Return the (x, y) coordinate for the center point of the cell that contains the specified text.  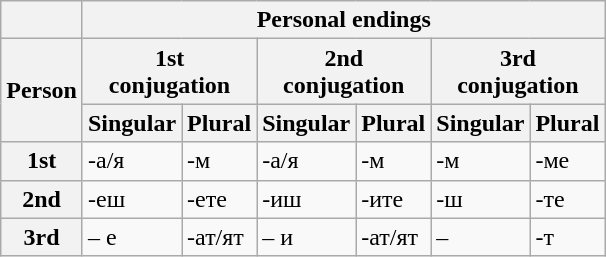
-ите (394, 199)
2nd (42, 199)
-т (568, 237)
2ndconjugation (344, 72)
-те (568, 199)
3rdconjugation (518, 72)
– и (306, 237)
-ете (220, 199)
-ш (480, 199)
-еш (132, 199)
1st (42, 161)
Personal endings (343, 20)
1stconjugation (169, 72)
3rd (42, 237)
-ме (568, 161)
– (480, 237)
-иш (306, 199)
– е (132, 237)
Person (42, 90)
